Search for the cell housing the specified text and yield its (x, y) center coordinate. 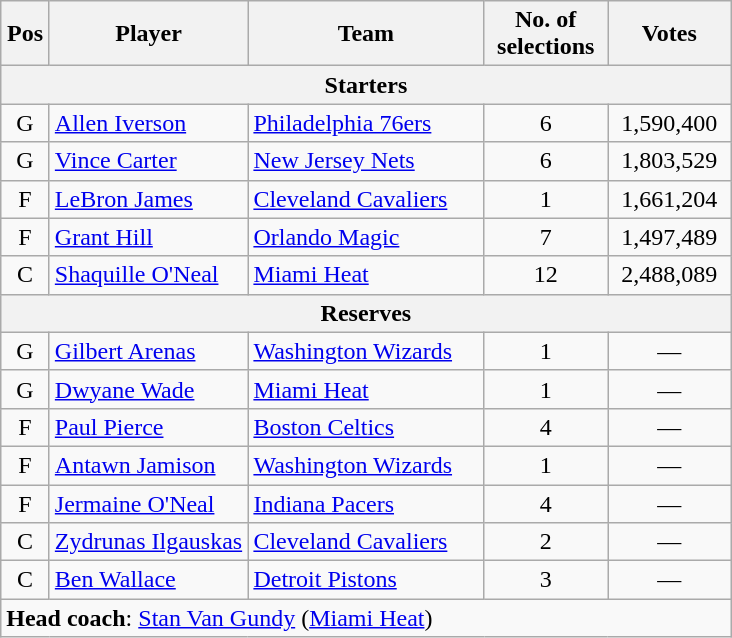
No. of selections (546, 34)
Votes (670, 34)
Philadelphia 76ers (366, 123)
7 (546, 237)
Shaquille O'Neal (148, 275)
Allen Iverson (148, 123)
2 (546, 542)
Grant Hill (148, 237)
1,497,489 (670, 237)
2,488,089 (670, 275)
Indiana Pacers (366, 503)
12 (546, 275)
Player (148, 34)
Orlando Magic (366, 237)
Gilbert Arenas (148, 351)
1,661,204 (670, 199)
Head coach: Stan Van Gundy (Miami Heat) (366, 618)
Jermaine O'Neal (148, 503)
Antawn Jamison (148, 465)
Detroit Pistons (366, 580)
3 (546, 580)
Ben Wallace (148, 580)
Team (366, 34)
Reserves (366, 313)
Vince Carter (148, 161)
Boston Celtics (366, 427)
Dwyane Wade (148, 389)
Starters (366, 85)
Pos (26, 34)
1,590,400 (670, 123)
LeBron James (148, 199)
New Jersey Nets (366, 161)
Paul Pierce (148, 427)
Zydrunas Ilgauskas (148, 542)
1,803,529 (670, 161)
